Pinpoint the cell where the given text exists, returning its (X, Y) midpoint coordinate. 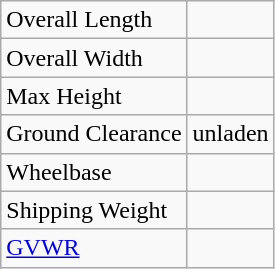
Max Height (94, 96)
Wheelbase (94, 172)
Overall Length (94, 20)
Overall Width (94, 58)
Ground Clearance (94, 134)
Shipping Weight (94, 210)
GVWR (94, 248)
unladen (230, 134)
